Extract the [X, Y] coordinate from the center of the cell holding the provided text.  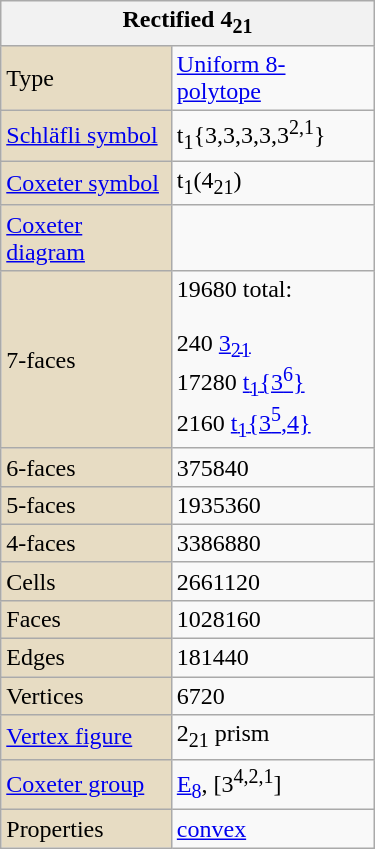
221 prism [272, 737]
1935360 [272, 505]
Schläfli symbol [86, 136]
Rectified 421 [188, 23]
1028160 [272, 620]
4-faces [86, 543]
Edges [86, 658]
5-faces [86, 505]
19680 total:240 321 17280 t1{36} 2160 t1{35,4} [272, 359]
3386880 [272, 543]
Vertex figure [86, 737]
convex [272, 829]
t1(421) [272, 183]
Coxeter diagram [86, 238]
Uniform 8-polytope [272, 78]
Coxeter group [86, 784]
Vertices [86, 696]
Properties [86, 829]
2661120 [272, 581]
Faces [86, 620]
Coxeter symbol [86, 183]
t1{3,3,3,3,32,1} [272, 136]
181440 [272, 658]
6720 [272, 696]
Type [86, 78]
375840 [272, 467]
E8, [34,2,1] [272, 784]
Cells [86, 581]
6-faces [86, 467]
7-faces [86, 359]
